For the text-containing cell, return its midpoint in (X, Y) coordinate format. 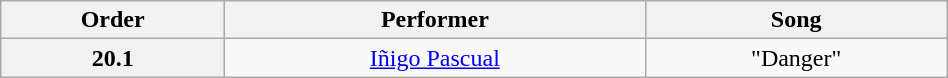
Song (796, 20)
Iñigo Pascual (436, 58)
"Danger" (796, 58)
Order (113, 20)
20.1 (113, 58)
Performer (436, 20)
